Detect which cell encompasses the target text, then output its (x, y) center coordinate. 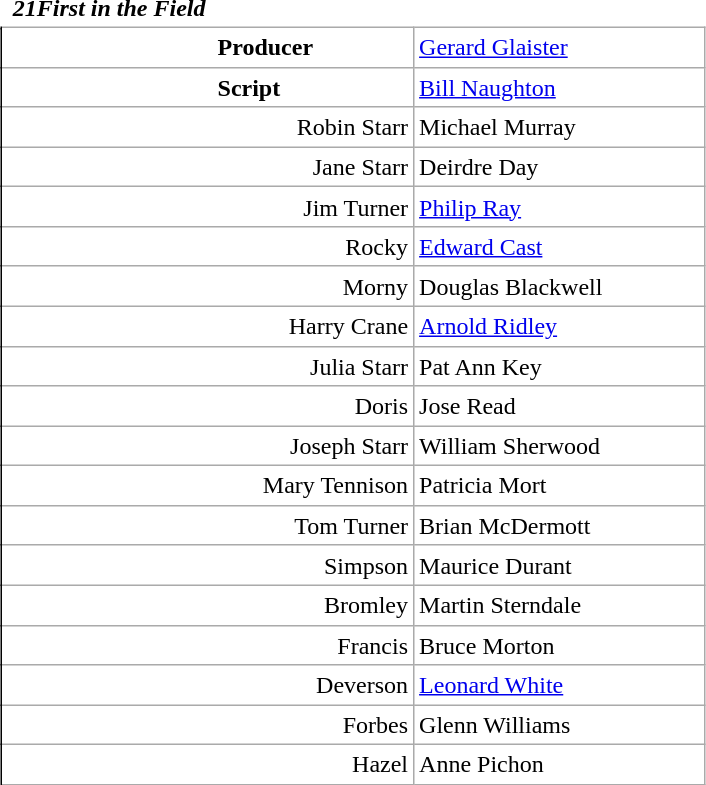
Deirdre Day (560, 167)
Tom Turner (208, 525)
Edward Cast (560, 247)
Jose Read (560, 406)
Anne Pichon (560, 765)
Bruce Morton (560, 645)
Forbes (208, 725)
Mary Tennison (208, 486)
Bill Naughton (560, 87)
William Sherwood (560, 446)
Robin Starr (208, 127)
Francis (208, 645)
Julia Starr (208, 366)
Hazel (208, 765)
Patricia Mort (560, 486)
Harry Crane (208, 326)
Producer (208, 47)
Glenn Williams (560, 725)
Leonard White (560, 685)
Bromley (208, 605)
Michael Murray (560, 127)
Brian McDermott (560, 525)
Joseph Starr (208, 446)
Jim Turner (208, 207)
Philip Ray (560, 207)
Rocky (208, 247)
Deverson (208, 685)
Martin Sterndale (560, 605)
Gerard Glaister (560, 47)
Jane Starr (208, 167)
Simpson (208, 565)
Douglas Blackwell (560, 286)
Maurice Durant (560, 565)
Arnold Ridley (560, 326)
Script (208, 87)
Morny (208, 286)
Pat Ann Key (560, 366)
Doris (208, 406)
